Extract the (x, y) coordinate from the center of the cell holding the provided text.  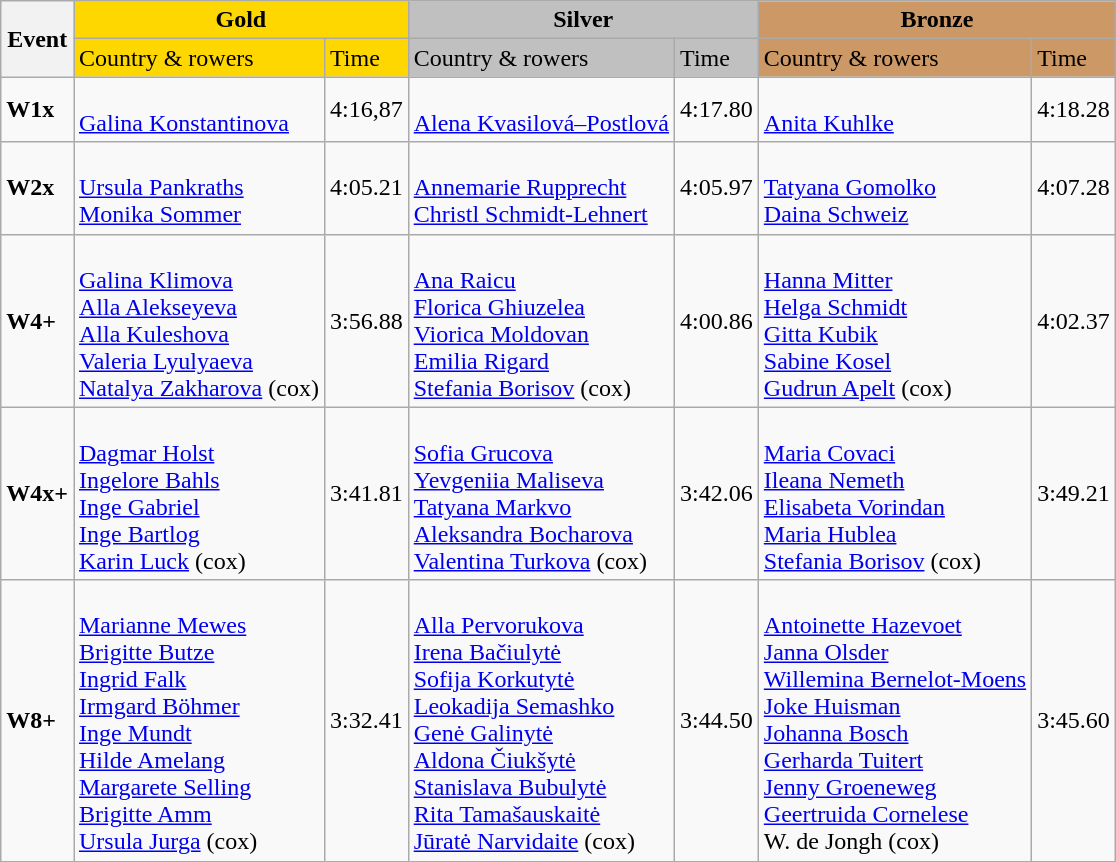
Sofia Grucova Yevgeniia Maliseva Tatyana Markvo Aleksandra Bocharova Valentina Turkova (cox) (541, 494)
Dagmar Holst Ingelore Bahls Inge Gabriel Inge Bartlog Karin Luck (cox) (200, 494)
3:45.60 (1074, 720)
3:56.88 (366, 320)
W8+ (38, 720)
4:02.37 (1074, 320)
Anita Kuhlke (894, 110)
3:44.50 (717, 720)
3:49.21 (1074, 494)
3:32.41 (366, 720)
Marianne Mewes Brigitte Butze Ingrid Falk Irmgard Böhmer Inge Mundt Hilde Amelang Margarete Selling Brigitte Amm Ursula Jurga (cox) (200, 720)
W1x (38, 110)
4:05.97 (717, 188)
4:05.21 (366, 188)
W4x+ (38, 494)
4:00.86 (717, 320)
Maria Covaci Ileana Nemeth Elisabeta Vorindan Maria Hublea Stefania Borisov (cox) (894, 494)
Event (38, 39)
Alena Kvasilová–Postlová (541, 110)
4:16,87 (366, 110)
Galina Klimova Alla Alekseyeva Alla Kuleshova Valeria Lyulyaeva Natalya Zakharova (cox) (200, 320)
W4+ (38, 320)
W2x (38, 188)
3:42.06 (717, 494)
Gold (242, 20)
Tatyana Gomolko Daina Schweiz (894, 188)
Silver (583, 20)
4:07.28 (1074, 188)
Hanna Mitter Helga Schmidt Gitta Kubik Sabine Kosel Gudrun Apelt (cox) (894, 320)
Bronze (936, 20)
4:18.28 (1074, 110)
3:41.81 (366, 494)
Ana Raicu Florica Ghiuzelea Viorica Moldovan Emilia Rigard Stefania Borisov (cox) (541, 320)
4:17.80 (717, 110)
Annemarie Rupprecht Christl Schmidt-Lehnert (541, 188)
Ursula Pankraths Monika Sommer (200, 188)
Galina Konstantinova (200, 110)
